For the text-containing cell, return its midpoint in (x, y) coordinate format. 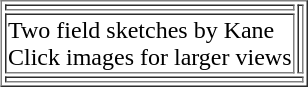
Two field sketches by KaneClick images for larger views (150, 44)
